Determine the (x, y) coordinate at the center of the cell enclosing the given text.  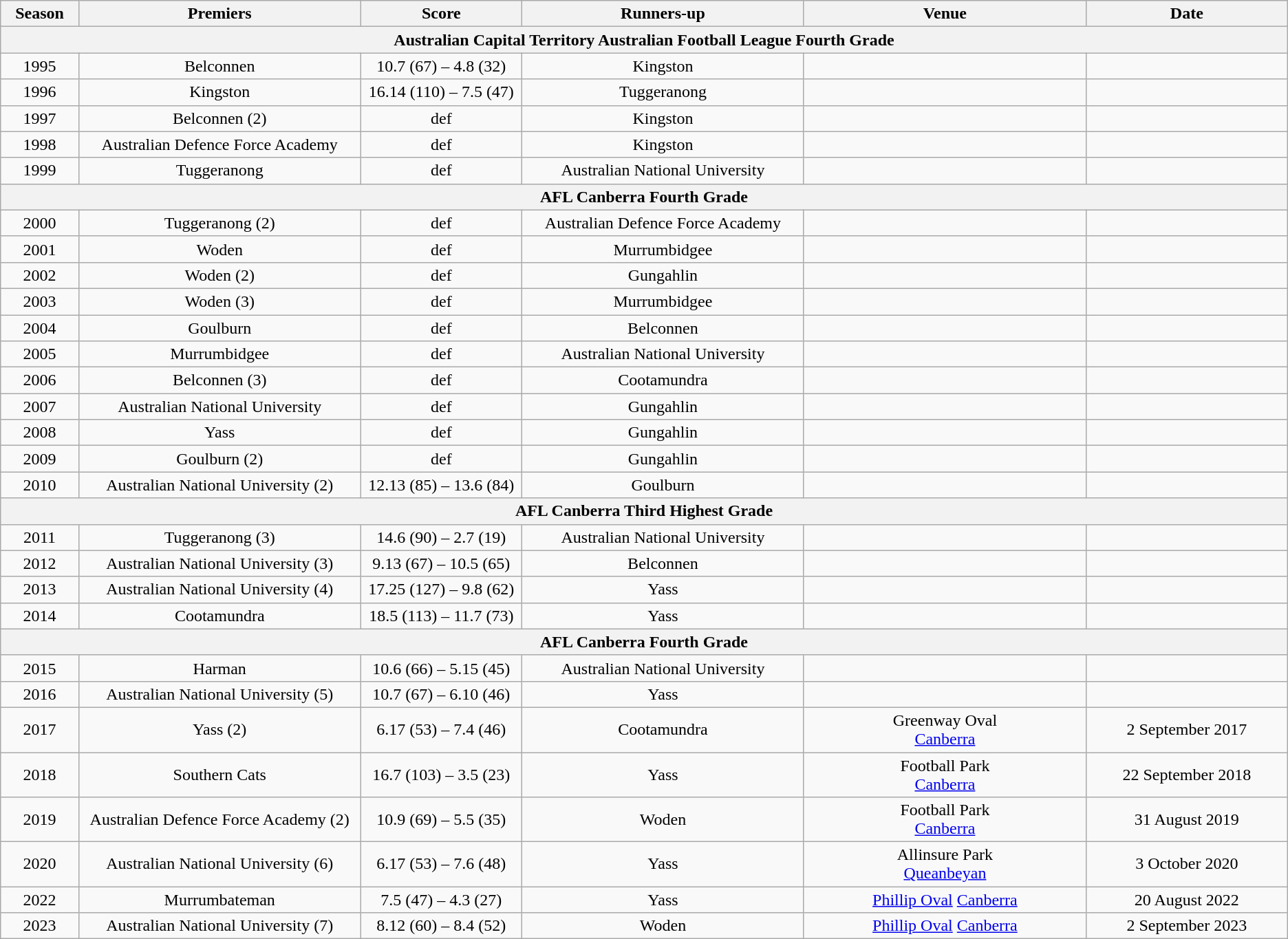
Australian Defence Force Academy (2) (219, 820)
18.5 (113) – 11.7 (73) (441, 616)
Tuggeranong (3) (219, 537)
2011 (40, 537)
Goulburn (2) (219, 459)
7.5 (47) – 4.3 (27) (441, 900)
2000 (40, 223)
2020 (40, 864)
2001 (40, 249)
Venue (945, 14)
16.7 (103) – 3.5 (23) (441, 775)
16.14 (110) – 7.5 (47) (441, 92)
2019 (40, 820)
2012 (40, 563)
1995 (40, 66)
14.6 (90) – 2.7 (19) (441, 537)
2023 (40, 926)
1998 (40, 144)
Woden (3) (219, 301)
10.7 (67) – 4.8 (32) (441, 66)
Season (40, 14)
2 September 2023 (1186, 926)
17.25 (127) – 9.8 (62) (441, 590)
Allinsure ParkQueanbeyan (945, 864)
2014 (40, 616)
2010 (40, 485)
1997 (40, 118)
Australian National University (4) (219, 590)
22 September 2018 (1186, 775)
Australian National University (7) (219, 926)
2016 (40, 694)
Southern Cats (219, 775)
1999 (40, 171)
Score (441, 14)
10.6 (66) – 5.15 (45) (441, 668)
Harman (219, 668)
Belconnen (3) (219, 380)
20 August 2022 (1186, 900)
1996 (40, 92)
2003 (40, 301)
AFL Canberra Third Highest Grade (644, 511)
2007 (40, 407)
2018 (40, 775)
2005 (40, 354)
9.13 (67) – 10.5 (65) (441, 563)
2022 (40, 900)
Australian National University (3) (219, 563)
Belconnen (2) (219, 118)
Runners-up (663, 14)
2015 (40, 668)
6.17 (53) – 7.6 (48) (441, 864)
2002 (40, 275)
2009 (40, 459)
Tuggeranong (2) (219, 223)
Australian Capital Territory Australian Football League Fourth Grade (644, 40)
Date (1186, 14)
Australian National University (6) (219, 864)
2008 (40, 433)
2004 (40, 328)
31 August 2019 (1186, 820)
2 September 2017 (1186, 729)
Woden (2) (219, 275)
12.13 (85) – 13.6 (84) (441, 485)
6.17 (53) – 7.4 (46) (441, 729)
Premiers (219, 14)
2013 (40, 590)
Greenway OvalCanberra (945, 729)
8.12 (60) – 8.4 (52) (441, 926)
Australian National University (2) (219, 485)
Murrumbateman (219, 900)
Australian National University (5) (219, 694)
2006 (40, 380)
3 October 2020 (1186, 864)
10.9 (69) – 5.5 (35) (441, 820)
10.7 (67) – 6.10 (46) (441, 694)
Yass (2) (219, 729)
2017 (40, 729)
